Detect which cell encompasses the target text, then output its [x, y] center coordinate. 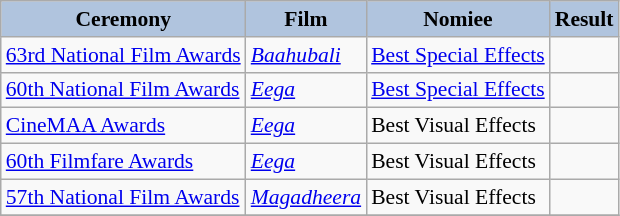
Baahubali [306, 55]
60th Filmfare Awards [124, 162]
63rd National Film Awards [124, 55]
60th National Film Awards [124, 90]
Magadheera [306, 197]
57th National Film Awards [124, 197]
CineMAA Awards [124, 126]
Result [584, 19]
Nomiee [458, 19]
Ceremony [124, 19]
Film [306, 19]
